For the text-containing cell, return its midpoint in (X, Y) coordinate format. 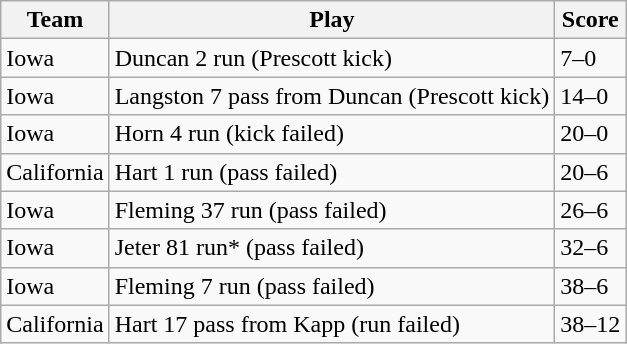
14–0 (590, 96)
Langston 7 pass from Duncan (Prescott kick) (332, 96)
Team (55, 20)
32–6 (590, 248)
Fleming 7 run (pass failed) (332, 286)
38–6 (590, 286)
Score (590, 20)
Jeter 81 run* (pass failed) (332, 248)
Horn 4 run (kick failed) (332, 134)
7–0 (590, 58)
20–6 (590, 172)
26–6 (590, 210)
Hart 1 run (pass failed) (332, 172)
Duncan 2 run (Prescott kick) (332, 58)
38–12 (590, 324)
Hart 17 pass from Kapp (run failed) (332, 324)
Fleming 37 run (pass failed) (332, 210)
Play (332, 20)
20–0 (590, 134)
